Determine the [x, y] coordinate at the center of the cell enclosing the given text.  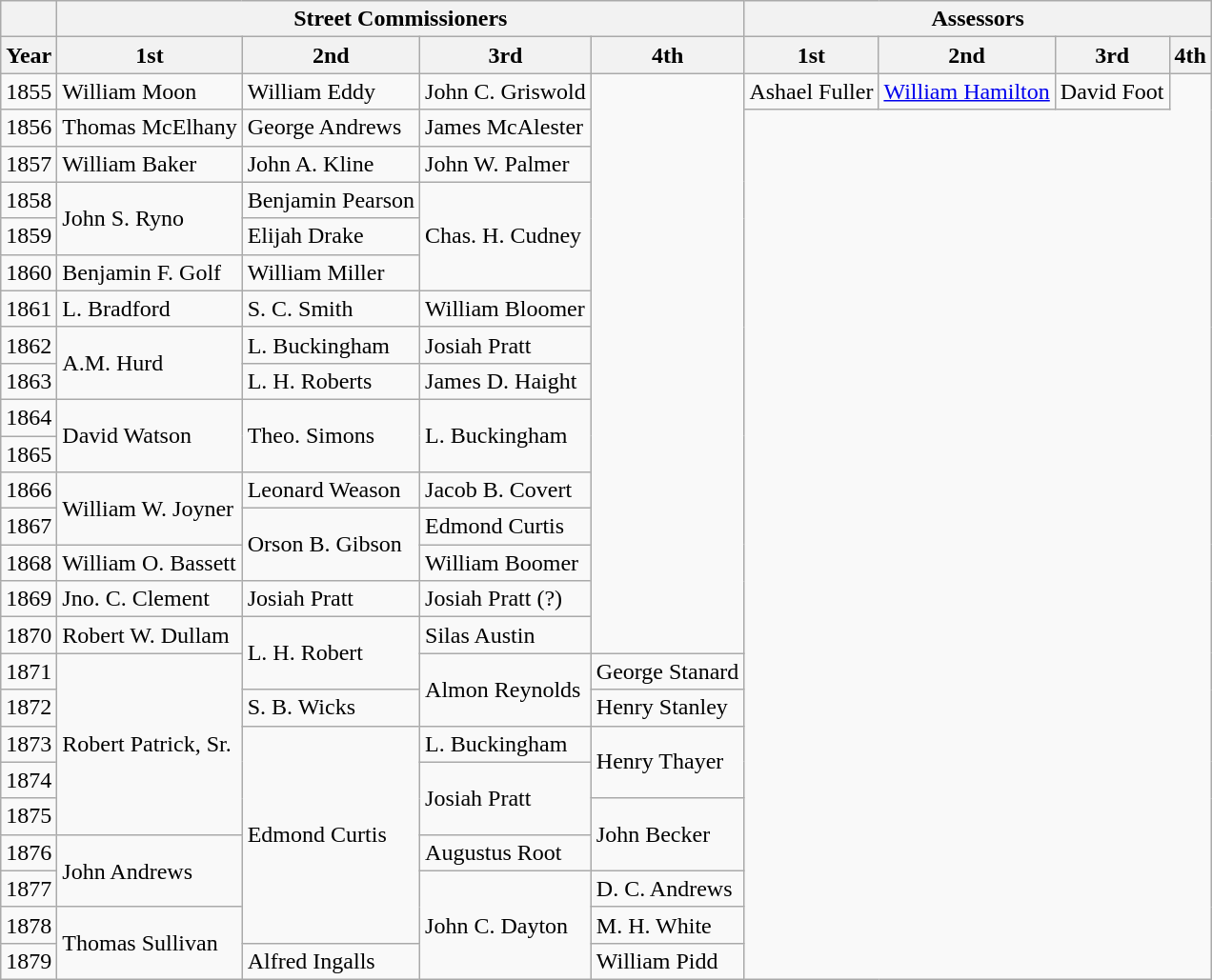
1875 [29, 816]
Henry Stanley [667, 708]
A.M. Hurd [150, 363]
1867 [29, 527]
Silas Austin [506, 635]
William Hamilton [966, 91]
1872 [29, 708]
1857 [29, 164]
Street Commissioners [400, 19]
Benjamin Pearson [331, 200]
George Andrews [331, 128]
1864 [29, 417]
1878 [29, 925]
James D. Haight [506, 381]
William Eddy [331, 91]
John S. Ryno [150, 218]
Elijah Drake [331, 236]
Robert W. Dullam [150, 635]
1855 [29, 91]
David Foot [1112, 91]
1870 [29, 635]
S. B. Wicks [331, 708]
William W. Joyner [150, 509]
Orson B. Gibson [331, 545]
L. H. Roberts [331, 381]
Thomas McElhany [150, 128]
William Miller [331, 272]
William Pidd [667, 961]
Josiah Pratt (?) [506, 599]
Theo. Simons [331, 435]
Ashael Fuller [812, 91]
Alfred Ingalls [331, 961]
John C. Griswold [506, 91]
James McAlester [506, 128]
1856 [29, 128]
John W. Palmer [506, 164]
1859 [29, 236]
Chas. H. Cudney [506, 236]
William O. Bassett [150, 563]
Leonard Weason [331, 490]
1879 [29, 961]
John Andrews [150, 870]
1863 [29, 381]
1861 [29, 309]
Almon Reynolds [506, 690]
1868 [29, 563]
M. H. White [667, 925]
L. H. Robert [331, 653]
John Becker [667, 834]
1866 [29, 490]
Jacob B. Covert [506, 490]
Henry Thayer [667, 762]
Thomas Sullivan [150, 943]
1873 [29, 744]
1858 [29, 200]
Augustus Root [506, 852]
S. C. Smith [331, 309]
1871 [29, 671]
David Watson [150, 435]
Assessors [978, 19]
1865 [29, 454]
William Boomer [506, 563]
Robert Patrick, Sr. [150, 744]
Benjamin F. Golf [150, 272]
William Baker [150, 164]
Year [29, 55]
John A. Kline [331, 164]
1876 [29, 852]
1874 [29, 780]
D. C. Andrews [667, 889]
William Bloomer [506, 309]
1869 [29, 599]
William Moon [150, 91]
L. Bradford [150, 309]
1862 [29, 345]
John C. Dayton [506, 925]
George Stanard [667, 671]
Jno. C. Clement [150, 599]
1860 [29, 272]
1877 [29, 889]
